Return [x, y] of the center of cell containing provided text 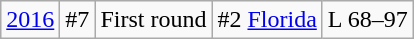
L 68–97 [368, 20]
#2 Florida [267, 20]
#7 [78, 20]
First round [154, 20]
2016 [30, 20]
